Pinpoint the cell where the given text exists, returning its [X, Y] midpoint coordinate. 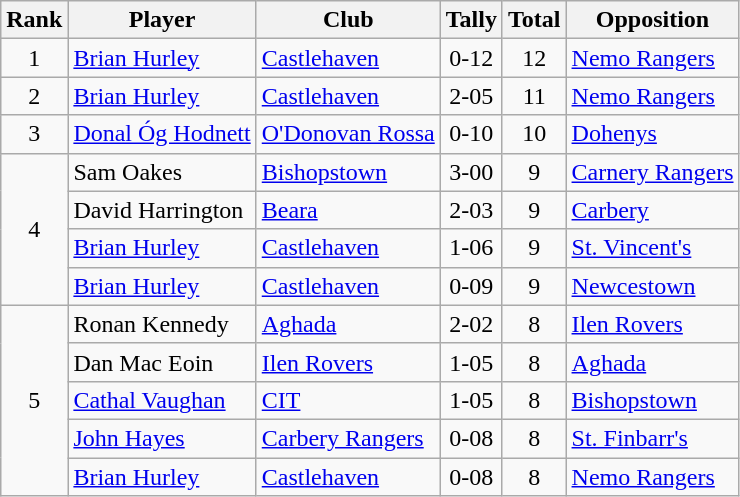
CIT [348, 400]
Sam Oakes [162, 172]
Dan Mac Eoin [162, 362]
Carnery Rangers [652, 172]
Carbery Rangers [348, 438]
David Harrington [162, 210]
Total [534, 20]
Cathal Vaughan [162, 400]
4 [34, 229]
John Hayes [162, 438]
Opposition [652, 20]
St. Finbarr's [652, 438]
3 [34, 134]
Player [162, 20]
Donal Óg Hodnett [162, 134]
2-03 [471, 210]
Newcestown [652, 286]
Carbery [652, 210]
Rank [34, 20]
Beara [348, 210]
O'Donovan Rossa [348, 134]
2-02 [471, 324]
11 [534, 96]
10 [534, 134]
1 [34, 58]
St. Vincent's [652, 248]
2 [34, 96]
Ronan Kennedy [162, 324]
Tally [471, 20]
0-09 [471, 286]
0-10 [471, 134]
2-05 [471, 96]
0-12 [471, 58]
Club [348, 20]
12 [534, 58]
3-00 [471, 172]
Dohenys [652, 134]
1-06 [471, 248]
5 [34, 400]
